Return the [x, y] coordinate for the center point of the cell that contains the specified text.  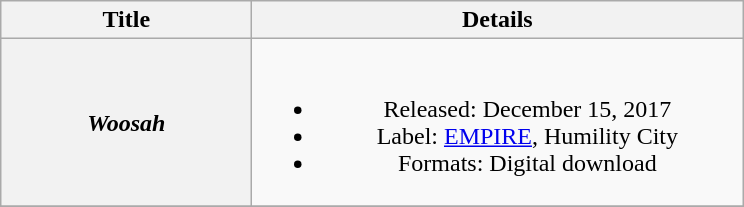
Title [126, 20]
Released: December 15, 2017Label: EMPIRE, Humility CityFormats: Digital download [498, 122]
Woosah [126, 122]
Details [498, 20]
